Return the (X, Y) coordinate for the center point of the cell that contains the specified text.  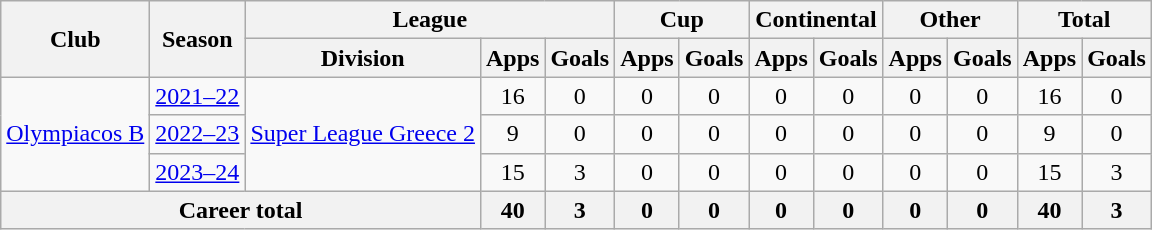
2023–24 (198, 172)
Other (950, 20)
Cup (682, 20)
Season (198, 39)
Continental (816, 20)
Club (76, 39)
Division (363, 58)
Career total (241, 210)
Olympiacos B (76, 134)
League (430, 20)
Total (1084, 20)
2021–22 (198, 96)
2022–23 (198, 134)
Super League Greece 2 (363, 134)
